Find where the given text appears and provide that cell's center as [x, y] coordinate. 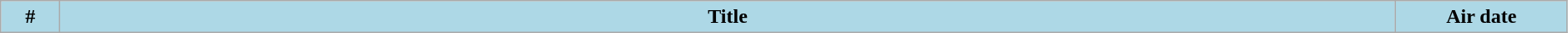
Air date [1481, 17]
Title [728, 17]
# [30, 17]
